Identify which cell holds the provided text, then report its [x, y] central coordinate. 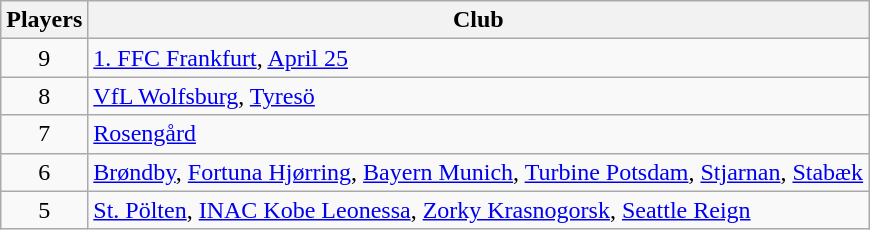
St. Pölten, INAC Kobe Leonessa, Zorky Krasnogorsk, Seattle Reign [478, 210]
9 [44, 58]
Club [478, 20]
1. FFC Frankfurt, April 25 [478, 58]
Players [44, 20]
Rosengård [478, 134]
5 [44, 210]
7 [44, 134]
Brøndby, Fortuna Hjørring, Bayern Munich, Turbine Potsdam, Stjarnan, Stabæk [478, 172]
6 [44, 172]
VfL Wolfsburg, Tyresö [478, 96]
8 [44, 96]
